Find where the given text appears and provide that cell's center as (X, Y) coordinate. 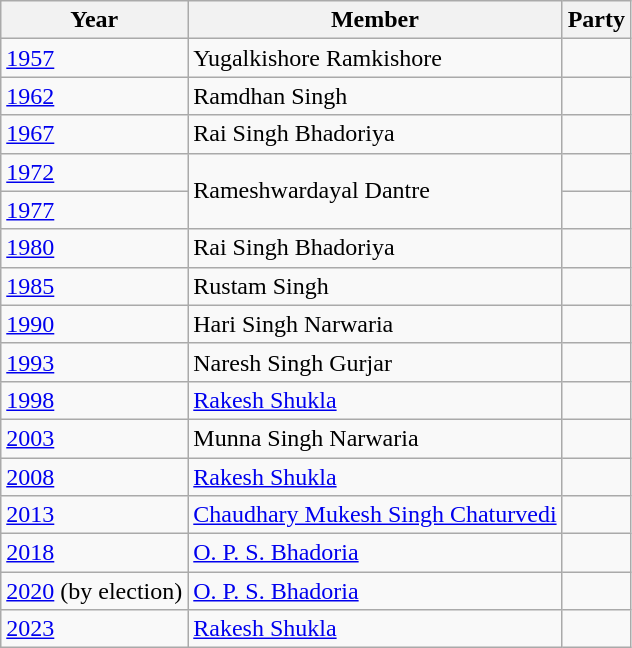
1977 (94, 210)
Ramdhan Singh (375, 96)
1967 (94, 134)
1972 (94, 172)
1990 (94, 324)
2020 (by election) (94, 591)
Chaudhary Mukesh Singh Chaturvedi (375, 515)
Rustam Singh (375, 286)
2008 (94, 477)
1962 (94, 96)
Munna Singh Narwaria (375, 438)
1998 (94, 400)
2013 (94, 515)
1993 (94, 362)
Naresh Singh Gurjar (375, 362)
Yugalkishore Ramkishore (375, 58)
2003 (94, 438)
2023 (94, 629)
1985 (94, 286)
2018 (94, 553)
Hari Singh Narwaria (375, 324)
Party (596, 20)
Year (94, 20)
1957 (94, 58)
1980 (94, 248)
Member (375, 20)
Rameshwardayal Dantre (375, 191)
